Return [X, Y] of the center of cell containing provided text 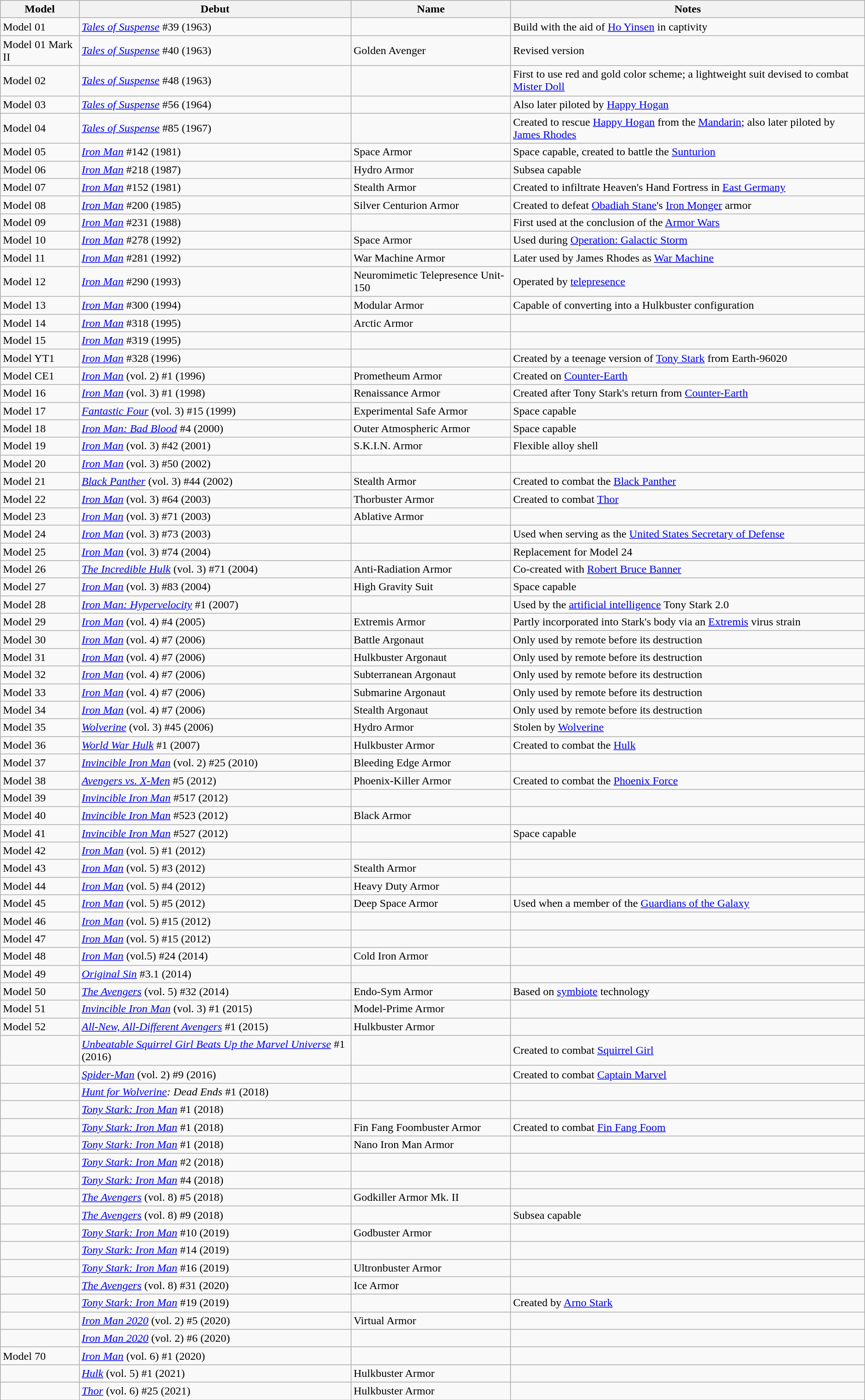
Hulkbuster Argonaut [431, 657]
Model 26 [40, 569]
Iron Man #218 (1987) [215, 170]
Iron Man (vol. 3) #1 (1998) [215, 393]
Model 16 [40, 393]
Subterranean Argonaut [431, 675]
Build with the aid of Ho Yinsen in captivity [688, 27]
Iron Man 2020 (vol. 2) #5 (2020) [215, 1321]
Model 01 [40, 27]
Model 04 [40, 128]
Model 43 [40, 868]
Iron Man (vol. 6) #1 (2020) [215, 1356]
Invincible Iron Man (vol. 2) #25 (2010) [215, 763]
Iron Man (vol. 5) #3 (2012) [215, 868]
Tony Stark: Iron Man #4 (2018) [215, 1180]
Tony Stark: Iron Man #14 (2019) [215, 1250]
Wolverine (vol. 3) #45 (2006) [215, 728]
Later used by James Rhodes as War Machine [688, 257]
Model 41 [40, 833]
Virtual Armor [431, 1321]
Used during Operation: Galactic Storm [688, 240]
Anti-Radiation Armor [431, 569]
Model 48 [40, 956]
Stealth Argonaut [431, 710]
Spider-Man (vol. 2) #9 (2016) [215, 1074]
Iron Man #319 (1995) [215, 341]
Iron Man (vol. 3) #42 (2001) [215, 446]
Iron Man (vol. 5) #1 (2012) [215, 851]
Iron Man (vol. 2) #1 (1996) [215, 376]
Unbeatable Squirrel Girl Beats Up the Marvel Universe #1 (2016) [215, 1050]
Ice Armor [431, 1285]
Model 14 [40, 323]
Iron Man #290 (1993) [215, 282]
Outer Atmospheric Armor [431, 428]
Submarine Argonaut [431, 692]
Endo-Sym Armor [431, 991]
Model 33 [40, 692]
Model 18 [40, 428]
Model CE1 [40, 376]
Model 36 [40, 745]
Model 45 [40, 904]
Stolen by Wolverine [688, 728]
Created by Arno Stark [688, 1303]
Created to combat Captain Marvel [688, 1074]
Renaissance Armor [431, 393]
Tony Stark: Iron Man #10 (2019) [215, 1233]
Iron Man (vol. 5) #4 (2012) [215, 886]
Modular Armor [431, 306]
Model 25 [40, 551]
Model 23 [40, 516]
Ultronbuster Armor [431, 1268]
Battle Argonaut [431, 640]
Model 31 [40, 657]
Model 42 [40, 851]
Model 70 [40, 1356]
Space capable, created to battle the Sunturion [688, 152]
Model 07 [40, 187]
Model 09 [40, 222]
Phoenix-Killer Armor [431, 780]
Used by the artificial intelligence Tony Stark 2.0 [688, 605]
Operated by telepresence [688, 282]
Used when serving as the United States Secretary of Defense [688, 534]
Experimental Safe Armor [431, 411]
Black Armor [431, 815]
Extremis Armor [431, 622]
Tales of Suspense #40 (1963) [215, 51]
Created to combat Fin Fang Foom [688, 1127]
Model 32 [40, 675]
Tony Stark: Iron Man #2 (2018) [215, 1162]
Tales of Suspense #85 (1967) [215, 128]
First to use red and gold color scheme; a lightweight suit devised to combat Mister Doll [688, 80]
Model 49 [40, 974]
Iron Man 2020 (vol. 2) #6 (2020) [215, 1338]
Also later piloted by Happy Hogan [688, 104]
Iron Man (vol. 3) #64 (2003) [215, 499]
The Avengers (vol. 8) #31 (2020) [215, 1285]
Black Panther (vol. 3) #44 (2002) [215, 481]
Iron Man #318 (1995) [215, 323]
Iron Man (vol. 3) #50 (2002) [215, 464]
Tony Stark: Iron Man #19 (2019) [215, 1303]
Thorbuster Armor [431, 499]
Godbuster Armor [431, 1233]
Model 19 [40, 446]
Model 11 [40, 257]
Invincible Iron Man #523 (2012) [215, 815]
Replacement for Model 24 [688, 551]
Invincible Iron Man (vol. 3) #1 (2015) [215, 1009]
Model 37 [40, 763]
Model 22 [40, 499]
Model 39 [40, 798]
Created to infiltrate Heaven's Hand Fortress in East Germany [688, 187]
Tony Stark: Iron Man #16 (2019) [215, 1268]
The Avengers (vol. 8) #9 (2018) [215, 1215]
Model 29 [40, 622]
Invincible Iron Man #517 (2012) [215, 798]
The Avengers (vol. 5) #32 (2014) [215, 991]
Model 51 [40, 1009]
Heavy Duty Armor [431, 886]
Created to combat the Phoenix Force [688, 780]
Created on Counter-Earth [688, 376]
Invincible Iron Man #527 (2012) [215, 833]
Model 30 [40, 640]
Godkiller Armor Mk. II [431, 1198]
Iron Man #281 (1992) [215, 257]
Iron Man (vol. 3) #74 (2004) [215, 551]
Model 47 [40, 939]
Iron Man (vol. 3) #83 (2004) [215, 587]
Iron Man (vol. 3) #71 (2003) [215, 516]
Iron Man #200 (1985) [215, 205]
Capable of converting into a Hulkbuster configuration [688, 306]
Iron Man #278 (1992) [215, 240]
Model 34 [40, 710]
Notes [688, 9]
Created to defeat Obadiah Stane's Iron Monger armor [688, 205]
Tales of Suspense #56 (1964) [215, 104]
Created after Tony Stark's return from Counter-Earth [688, 393]
Model 15 [40, 341]
Iron Man (vol. 5) #5 (2012) [215, 904]
Golden Avenger [431, 51]
All-New, All-Different Avengers #1 (2015) [215, 1027]
Nano Iron Man Armor [431, 1145]
World War Hulk #1 (2007) [215, 745]
Created by a teenage version of Tony Stark from Earth-96020 [688, 358]
Fantastic Four (vol. 3) #15 (1999) [215, 411]
Iron Man (vol. 3) #73 (2003) [215, 534]
Model 20 [40, 464]
Iron Man (vol. 4) #4 (2005) [215, 622]
Model 28 [40, 605]
Model 35 [40, 728]
Tales of Suspense #48 (1963) [215, 80]
Model 38 [40, 780]
Iron Man #328 (1996) [215, 358]
Co-created with Robert Bruce Banner [688, 569]
Created to combat the Hulk [688, 745]
Iron Man #300 (1994) [215, 306]
Model 03 [40, 104]
Model 10 [40, 240]
High Gravity Suit [431, 587]
Iron Man #142 (1981) [215, 152]
Bleeding Edge Armor [431, 763]
Used when a member of the Guardians of the Galaxy [688, 904]
Iron Man #152 (1981) [215, 187]
Hunt for Wolverine: Dead Ends #1 (2018) [215, 1092]
Original Sin #3.1 (2014) [215, 974]
Model 12 [40, 282]
Model [40, 9]
Created to rescue Happy Hogan from the Mandarin; also later piloted by James Rhodes [688, 128]
Revised version [688, 51]
Arctic Armor [431, 323]
Based on symbiote technology [688, 991]
Model 21 [40, 481]
Model 46 [40, 921]
Created to combat Thor [688, 499]
Silver Centurion Armor [431, 205]
Model 24 [40, 534]
War Machine Armor [431, 257]
Model 50 [40, 991]
Iron Man (vol.5) #24 (2014) [215, 956]
Model 17 [40, 411]
Model-Prime Armor [431, 1009]
The Incredible Hulk (vol. 3) #71 (2004) [215, 569]
Model 27 [40, 587]
Model 08 [40, 205]
Iron Man: Hypervelocity #1 (2007) [215, 605]
Created to combat the Black Panther [688, 481]
Model 01 Mark II [40, 51]
Thor (vol. 6) #25 (2021) [215, 1391]
Name [431, 9]
Model 13 [40, 306]
Model 52 [40, 1027]
Model YT1 [40, 358]
Model 05 [40, 152]
First used at the conclusion of the Armor Wars [688, 222]
Neuromimetic Telepresence Unit-150 [431, 282]
Deep Space Armor [431, 904]
Tales of Suspense #39 (1963) [215, 27]
Flexible alloy shell [688, 446]
Avengers vs. X-Men #5 (2012) [215, 780]
Cold Iron Armor [431, 956]
The Avengers (vol. 8) #5 (2018) [215, 1198]
Prometheum Armor [431, 376]
Iron Man: Bad Blood #4 (2000) [215, 428]
Model 02 [40, 80]
Partly incorporated into Stark's body via an Extremis virus strain [688, 622]
Model 06 [40, 170]
Model 40 [40, 815]
Debut [215, 9]
Fin Fang Foombuster Armor [431, 1127]
Model 44 [40, 886]
Ablative Armor [431, 516]
Created to combat Squirrel Girl [688, 1050]
S.K.I.N. Armor [431, 446]
Hulk (vol. 5) #1 (2021) [215, 1373]
Iron Man #231 (1988) [215, 222]
